Pinpoint the cell where the given text exists, returning its (x, y) midpoint coordinate. 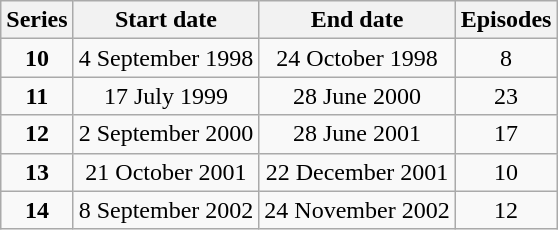
21 October 2001 (166, 172)
2 September 2000 (166, 134)
11 (37, 96)
14 (37, 210)
13 (37, 172)
28 June 2000 (357, 96)
8 September 2002 (166, 210)
28 June 2001 (357, 134)
4 September 1998 (166, 58)
17 (506, 134)
17 July 1999 (166, 96)
8 (506, 58)
Start date (166, 20)
24 October 1998 (357, 58)
Episodes (506, 20)
End date (357, 20)
22 December 2001 (357, 172)
24 November 2002 (357, 210)
23 (506, 96)
Series (37, 20)
